From the cell containing the given text, extract its center point as (X, Y) coordinate. 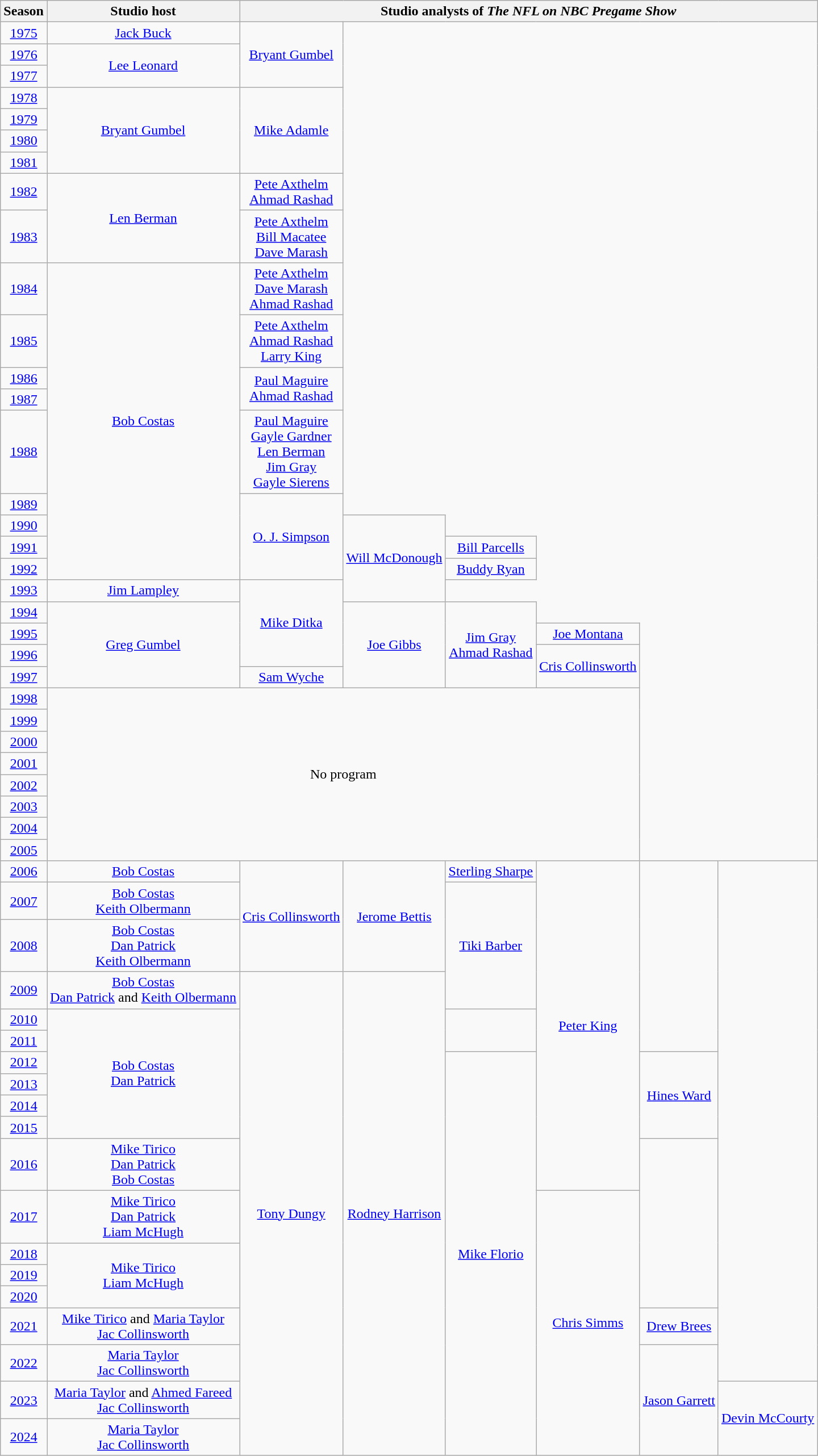
2006 (24, 872)
Mike Florio (491, 1254)
Pete Axthelm Ahmad Rashad (291, 192)
1985 (24, 341)
1977 (24, 76)
1991 (24, 547)
Drew Brees (679, 1327)
2005 (24, 850)
Pete Axthelm Dave Marash Ahmad Rashad (291, 288)
Joe Gibbs (394, 645)
Season (24, 11)
2009 (24, 990)
Devin McCourty (767, 1419)
1975 (24, 33)
Hines Ward (679, 1095)
Maria Taylor and Ahmed Fareed Jac Collinsworth (143, 1400)
Mike Ditka (291, 623)
Pete Axthelm Bill Macatee Dave Marash (291, 236)
Jim GrayAhmad Rashad (491, 645)
1994 (24, 612)
1992 (24, 569)
1978 (24, 98)
1990 (24, 526)
2010 (24, 1019)
1998 (24, 698)
1981 (24, 162)
No program (343, 774)
Mike Tirico Dan Patrick Bob Costas (143, 1164)
Sterling Sharpe (491, 872)
1982 (24, 192)
2020 (24, 1297)
1988 (24, 452)
2012 (24, 1062)
Sam Wyche (291, 677)
1993 (24, 591)
1984 (24, 288)
2018 (24, 1253)
Tony Dungy (291, 1214)
2023 (24, 1400)
1980 (24, 141)
2000 (24, 742)
Mike Adamle (291, 130)
Tiki Barber (491, 945)
1999 (24, 720)
1996 (24, 655)
2021 (24, 1327)
Bob CostasKeith Olbermann (143, 901)
2014 (24, 1106)
1979 (24, 119)
1986 (24, 378)
Bob Costas Dan Patrick (143, 1073)
2024 (24, 1437)
2011 (24, 1041)
2002 (24, 785)
2017 (24, 1216)
2013 (24, 1084)
Rodney Harrison (394, 1214)
Mike Tirico and Maria Taylor Jac Collinsworth (143, 1327)
Studio host (143, 11)
2003 (24, 807)
2015 (24, 1127)
2016 (24, 1164)
1997 (24, 677)
Pete Axthelm Ahmad Rashad Larry King (291, 341)
Jason Garrett (679, 1400)
Paul Maguire Gayle Gardner Len Berman Jim Gray Gayle Sierens (291, 452)
2008 (24, 945)
Greg Gumbel (143, 645)
Mike Tirico Dan Patrick Liam McHugh (143, 1216)
Bill Parcells (491, 547)
O. J. Simpson (291, 537)
1987 (24, 400)
Lee Leonard (143, 65)
1976 (24, 55)
Studio analysts of The NFL on NBC Pregame Show (528, 11)
Peter King (588, 1026)
Mike Tirico Liam McHugh (143, 1275)
1983 (24, 236)
1989 (24, 504)
Len Berman (143, 218)
Jim Lampley (143, 591)
2001 (24, 763)
2007 (24, 901)
Joe Montana (588, 634)
Chris Simms (588, 1323)
Will McDonough (394, 558)
2022 (24, 1363)
Jack Buck (143, 33)
Bob Costas Dan Patrick and Keith Olbermann (143, 990)
2019 (24, 1275)
Jerome Bettis (394, 917)
Buddy Ryan (491, 569)
Bob CostasDan PatrickKeith Olbermann (143, 945)
1995 (24, 634)
Paul Maguire Ahmad Rashad (291, 388)
2004 (24, 829)
